Return the [x, y] coordinate for the center point of the cell that contains the specified text.  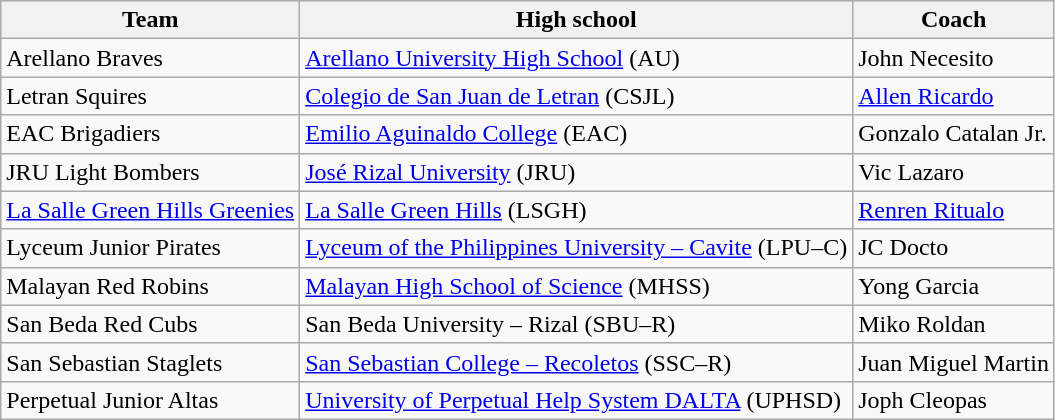
JC Docto [954, 248]
Malayan High School of Science (MHSS) [576, 286]
San Sebastian College – Recoletos (SSC–R) [576, 362]
Coach [954, 20]
Perpetual Junior Altas [150, 400]
High school [576, 20]
La Salle Green Hills (LSGH) [576, 210]
EAC Brigadiers [150, 134]
Lyceum of the Philippines University – Cavite (LPU–C) [576, 248]
Arellano University High School (AU) [576, 58]
John Necesito [954, 58]
San Beda Red Cubs [150, 324]
Yong Garcia [954, 286]
Allen Ricardo [954, 96]
University of Perpetual Help System DALTA (UPHSD) [576, 400]
Arellano Braves [150, 58]
Team [150, 20]
Malayan Red Robins [150, 286]
San Beda University – Rizal (SBU–R) [576, 324]
Renren Ritualo [954, 210]
Joph Cleopas [954, 400]
JRU Light Bombers [150, 172]
Emilio Aguinaldo College (EAC) [576, 134]
Gonzalo Catalan Jr. [954, 134]
San Sebastian Staglets [150, 362]
Juan Miguel Martin [954, 362]
Colegio de San Juan de Letran (CSJL) [576, 96]
Miko Roldan [954, 324]
La Salle Green Hills Greenies [150, 210]
Vic Lazaro [954, 172]
Letran Squires [150, 96]
Lyceum Junior Pirates [150, 248]
José Rizal University (JRU) [576, 172]
